Detect which cell encompasses the target text, then output its [X, Y] center coordinate. 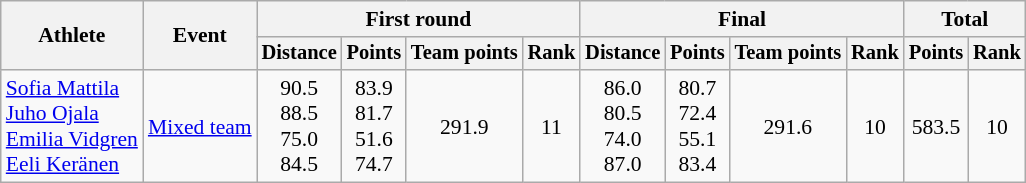
Total [965, 19]
90.588.575.084.5 [300, 126]
291.6 [788, 126]
Mixed team [200, 126]
Sofia Mattila Juho OjalaEmilia VidgrenEeli Keränen [72, 126]
Athlete [72, 36]
583.5 [936, 126]
86.080.574.087.0 [622, 126]
291.9 [464, 126]
11 [552, 126]
First round [419, 19]
83.981.751.674.7 [374, 126]
Final [742, 19]
Event [200, 36]
80.7 72.455.183.4 [697, 126]
